Search for the cell housing the specified text and yield its [X, Y] center coordinate. 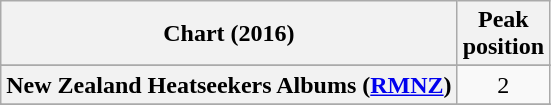
2 [503, 85]
Peakposition [503, 34]
New Zealand Heatseekers Albums (RMNZ) [229, 85]
Chart (2016) [229, 34]
